Return the [x, y] coordinate for the center point of the cell that contains the specified text.  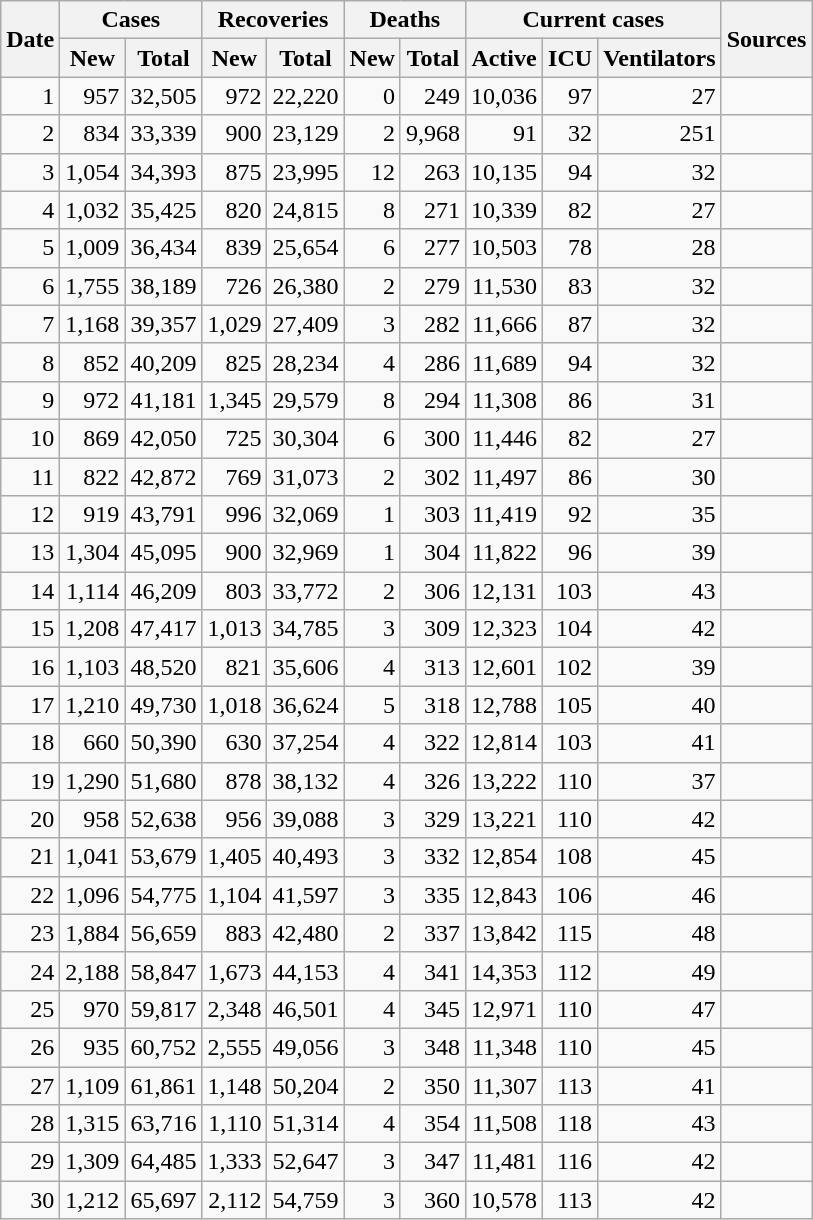
30,304 [306, 438]
46,501 [306, 1009]
11,419 [504, 515]
1,029 [234, 324]
1,114 [92, 591]
23,995 [306, 172]
14 [30, 591]
49,730 [164, 705]
11,446 [504, 438]
112 [570, 971]
820 [234, 210]
970 [92, 1009]
12,601 [504, 667]
725 [234, 438]
41,181 [164, 400]
919 [92, 515]
18 [30, 743]
10 [30, 438]
Date [30, 39]
36,624 [306, 705]
630 [234, 743]
263 [432, 172]
Sources [766, 39]
24,815 [306, 210]
348 [432, 1047]
996 [234, 515]
102 [570, 667]
12,323 [504, 629]
2,348 [234, 1009]
318 [432, 705]
335 [432, 895]
53,679 [164, 857]
37,254 [306, 743]
40,209 [164, 362]
Recoveries [273, 20]
35,606 [306, 667]
92 [570, 515]
1,673 [234, 971]
65,697 [164, 1200]
1,309 [92, 1162]
803 [234, 591]
19 [30, 781]
1,755 [92, 286]
61,861 [164, 1085]
10,036 [504, 96]
1,345 [234, 400]
1,096 [92, 895]
249 [432, 96]
16 [30, 667]
11,307 [504, 1085]
10,135 [504, 172]
32,069 [306, 515]
50,390 [164, 743]
87 [570, 324]
78 [570, 248]
957 [92, 96]
9,968 [432, 134]
852 [92, 362]
14,353 [504, 971]
40,493 [306, 857]
35 [660, 515]
313 [432, 667]
36,434 [164, 248]
29,579 [306, 400]
54,775 [164, 895]
39,088 [306, 819]
1,041 [92, 857]
821 [234, 667]
11,308 [504, 400]
7 [30, 324]
834 [92, 134]
21 [30, 857]
37 [660, 781]
91 [504, 134]
41,597 [306, 895]
660 [92, 743]
878 [234, 781]
309 [432, 629]
341 [432, 971]
1,104 [234, 895]
ICU [570, 58]
769 [234, 477]
956 [234, 819]
104 [570, 629]
33,339 [164, 134]
15 [30, 629]
1,210 [92, 705]
22 [30, 895]
1,018 [234, 705]
47 [660, 1009]
13,842 [504, 933]
360 [432, 1200]
38,132 [306, 781]
106 [570, 895]
2,555 [234, 1047]
26 [30, 1047]
46,209 [164, 591]
869 [92, 438]
11,666 [504, 324]
43,791 [164, 515]
58,847 [164, 971]
1,315 [92, 1124]
347 [432, 1162]
286 [432, 362]
11,348 [504, 1047]
350 [432, 1085]
10,578 [504, 1200]
23 [30, 933]
300 [432, 438]
34,393 [164, 172]
10,503 [504, 248]
29 [30, 1162]
13,222 [504, 781]
1,009 [92, 248]
935 [92, 1047]
337 [432, 933]
17 [30, 705]
0 [372, 96]
118 [570, 1124]
12,843 [504, 895]
97 [570, 96]
34,785 [306, 629]
115 [570, 933]
11,689 [504, 362]
Ventilators [660, 58]
13 [30, 553]
332 [432, 857]
1,208 [92, 629]
27,409 [306, 324]
11,822 [504, 553]
48,520 [164, 667]
354 [432, 1124]
11,530 [504, 286]
35,425 [164, 210]
49,056 [306, 1047]
2,112 [234, 1200]
322 [432, 743]
11 [30, 477]
Deaths [404, 20]
Active [504, 58]
306 [432, 591]
12,814 [504, 743]
24 [30, 971]
116 [570, 1162]
52,647 [306, 1162]
1,032 [92, 210]
44,153 [306, 971]
40 [660, 705]
251 [660, 134]
2,188 [92, 971]
303 [432, 515]
28,234 [306, 362]
1,103 [92, 667]
51,680 [164, 781]
726 [234, 286]
Cases [131, 20]
45,095 [164, 553]
42,480 [306, 933]
46 [660, 895]
54,759 [306, 1200]
56,659 [164, 933]
47,417 [164, 629]
1,168 [92, 324]
1,405 [234, 857]
10,339 [504, 210]
1,290 [92, 781]
1,054 [92, 172]
326 [432, 781]
271 [432, 210]
11,481 [504, 1162]
825 [234, 362]
32,505 [164, 96]
12,971 [504, 1009]
105 [570, 705]
329 [432, 819]
1,304 [92, 553]
1,148 [234, 1085]
1,333 [234, 1162]
282 [432, 324]
304 [432, 553]
22,220 [306, 96]
345 [432, 1009]
1,109 [92, 1085]
38,189 [164, 286]
42,872 [164, 477]
13,221 [504, 819]
1,212 [92, 1200]
279 [432, 286]
33,772 [306, 591]
49 [660, 971]
96 [570, 553]
958 [92, 819]
83 [570, 286]
50,204 [306, 1085]
63,716 [164, 1124]
25,654 [306, 248]
875 [234, 172]
Current cases [593, 20]
1,884 [92, 933]
822 [92, 477]
39,357 [164, 324]
11,497 [504, 477]
31,073 [306, 477]
31 [660, 400]
32,969 [306, 553]
11,508 [504, 1124]
302 [432, 477]
9 [30, 400]
60,752 [164, 1047]
108 [570, 857]
839 [234, 248]
42,050 [164, 438]
12,854 [504, 857]
12,131 [504, 591]
59,817 [164, 1009]
52,638 [164, 819]
277 [432, 248]
1,013 [234, 629]
20 [30, 819]
1,110 [234, 1124]
64,485 [164, 1162]
23,129 [306, 134]
48 [660, 933]
294 [432, 400]
51,314 [306, 1124]
26,380 [306, 286]
883 [234, 933]
12,788 [504, 705]
25 [30, 1009]
